Return the (x, y) coordinate for the center point of the cell that contains the specified text.  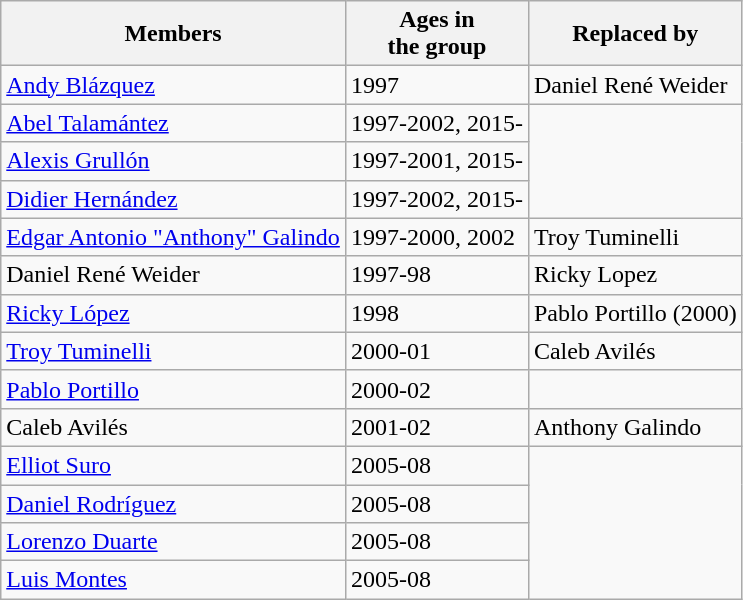
Ricky Lopez (635, 275)
Ricky López (174, 313)
Alexis Grullón (174, 161)
2000-01 (436, 351)
Daniel Rodríguez (174, 503)
Lorenzo Duarte (174, 542)
Elliot Suro (174, 465)
Didier Hernández (174, 199)
Pablo Portillo (2000) (635, 313)
Replaced by (635, 34)
Pablo Portillo (174, 389)
2000-02 (436, 389)
1997-98 (436, 275)
1997 (436, 85)
1997-2001, 2015- (436, 161)
Luis Montes (174, 580)
1997-2000, 2002 (436, 237)
Edgar Antonio "Anthony" Galindo (174, 237)
1998 (436, 313)
2001-02 (436, 427)
Ages inthe group (436, 34)
Abel Talamántez (174, 123)
Anthony Galindo (635, 427)
Andy Blázquez (174, 85)
Members (174, 34)
